Return the (X, Y) coordinate for the center point of the cell that contains the specified text.  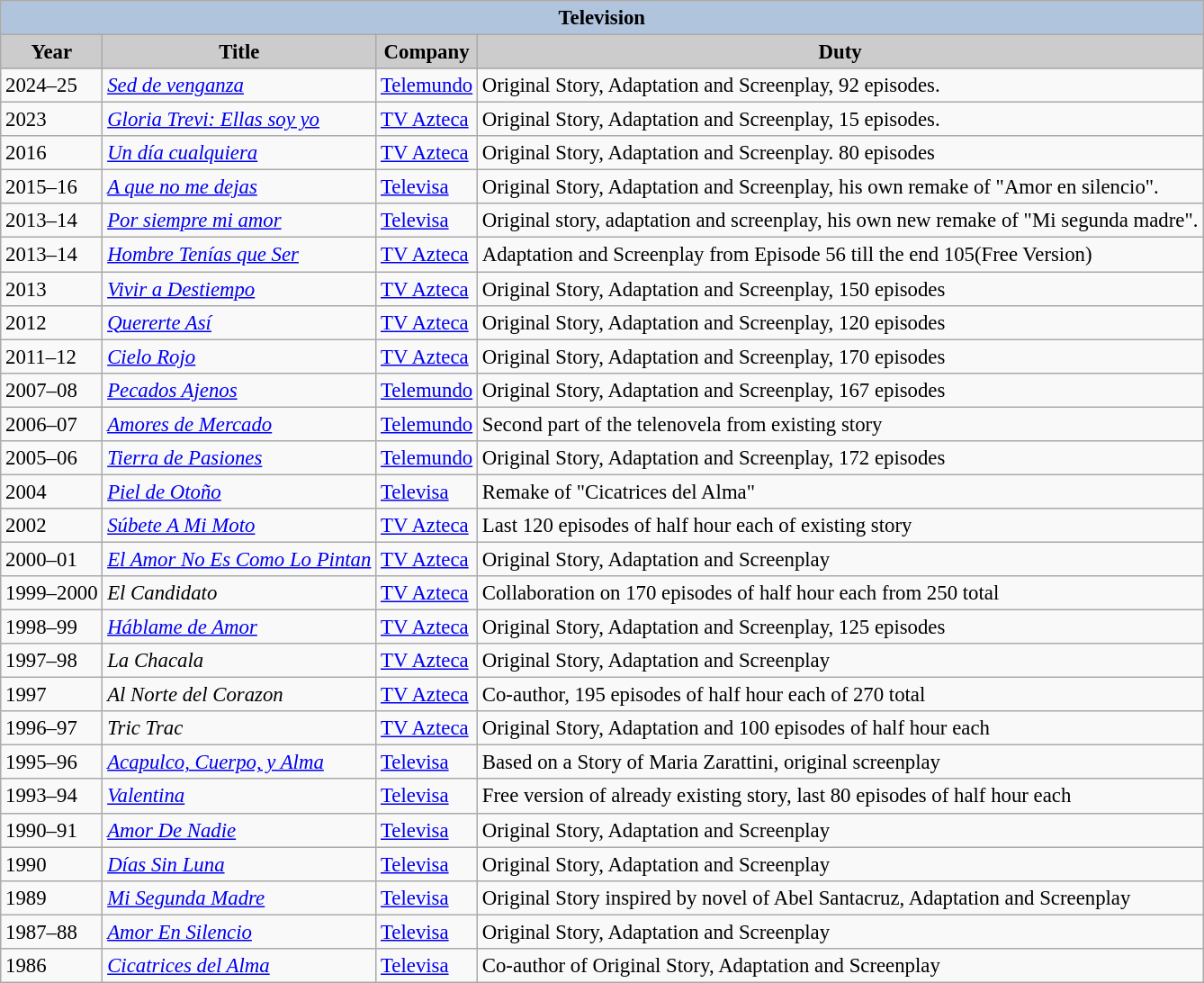
Cicatrices del Alma (239, 966)
Amores de Mercado (239, 424)
2012 (52, 322)
Title (239, 52)
1986 (52, 966)
Original Story, Adaptation and Screenplay, 120 episodes (840, 322)
Co-author of Original Story, Adaptation and Screenplay (840, 966)
1999–2000 (52, 593)
Original Story inspired by novel of Abel Santacruz, Adaptation and Screenplay (840, 897)
Por siempre mi amor (239, 221)
Valentina (239, 797)
Co-author, 195 episodes of half hour each of 270 total (840, 695)
Collaboration on 170 episodes of half hour each from 250 total (840, 593)
2024–25 (52, 86)
Remake of "Cicatrices del Alma" (840, 491)
Original story, adaptation and screenplay, his own new remake of "Mi segunda madre". (840, 221)
Amor En Silencio (239, 932)
Vivir a Destiempo (239, 289)
1997 (52, 695)
Original Story, Adaptation and Screenplay, 125 episodes (840, 627)
Last 120 episodes of half hour each of existing story (840, 526)
Pecados Ajenos (239, 390)
2015–16 (52, 187)
Tierra de Pasiones (239, 458)
Original Story, Adaptation and Screenplay. 80 episodes (840, 153)
Días Sin Luna (239, 864)
2013 (52, 289)
Amor De Nadie (239, 830)
Original Story, Adaptation and Screenplay, 15 episodes. (840, 120)
Original Story, Adaptation and Screenplay, 172 episodes (840, 458)
Original Story, Adaptation and 100 episodes of half hour each (840, 728)
Adaptation and Screenplay from Episode 56 till the end 105(Free Version) (840, 255)
2002 (52, 526)
1987–88 (52, 932)
Original Story, Adaptation and Screenplay, his own remake of "Amor en silencio". (840, 187)
La Chacala (239, 661)
2005–06 (52, 458)
1989 (52, 897)
2000–01 (52, 559)
Based on a Story of Maria Zarattini, original screenplay (840, 762)
Háblame de Amor (239, 627)
Súbete A Mi Moto (239, 526)
Gloria Trevi: Ellas soy yo (239, 120)
1996–97 (52, 728)
Tric Trac (239, 728)
1990 (52, 864)
A que no me dejas (239, 187)
2011–12 (52, 356)
1998–99 (52, 627)
Original Story, Adaptation and Screenplay, 150 episodes (840, 289)
1993–94 (52, 797)
Free version of already existing story, last 80 episodes of half hour each (840, 797)
El Candidato (239, 593)
Original Story, Adaptation and Screenplay, 170 episodes (840, 356)
Al Norte del Corazon (239, 695)
2006–07 (52, 424)
2023 (52, 120)
2004 (52, 491)
El Amor No Es Como Lo Pintan (239, 559)
Acapulco, Cuerpo, y Alma (239, 762)
Second part of the telenovela from existing story (840, 424)
Year (52, 52)
Original Story, Adaptation and Screenplay, 167 episodes (840, 390)
Piel de Otoño (239, 491)
1990–91 (52, 830)
Cielo Rojo (239, 356)
2007–08 (52, 390)
1997–98 (52, 661)
Sed de venganza (239, 86)
Quererte Así (239, 322)
Hombre Tenías que Ser (239, 255)
Television (602, 18)
Company (427, 52)
Original Story, Adaptation and Screenplay, 92 episodes. (840, 86)
Mi Segunda Madre (239, 897)
1995–96 (52, 762)
Un día cualquiera (239, 153)
2016 (52, 153)
Duty (840, 52)
